Locate the cell with the specified text and output its (x, y) center coordinate. 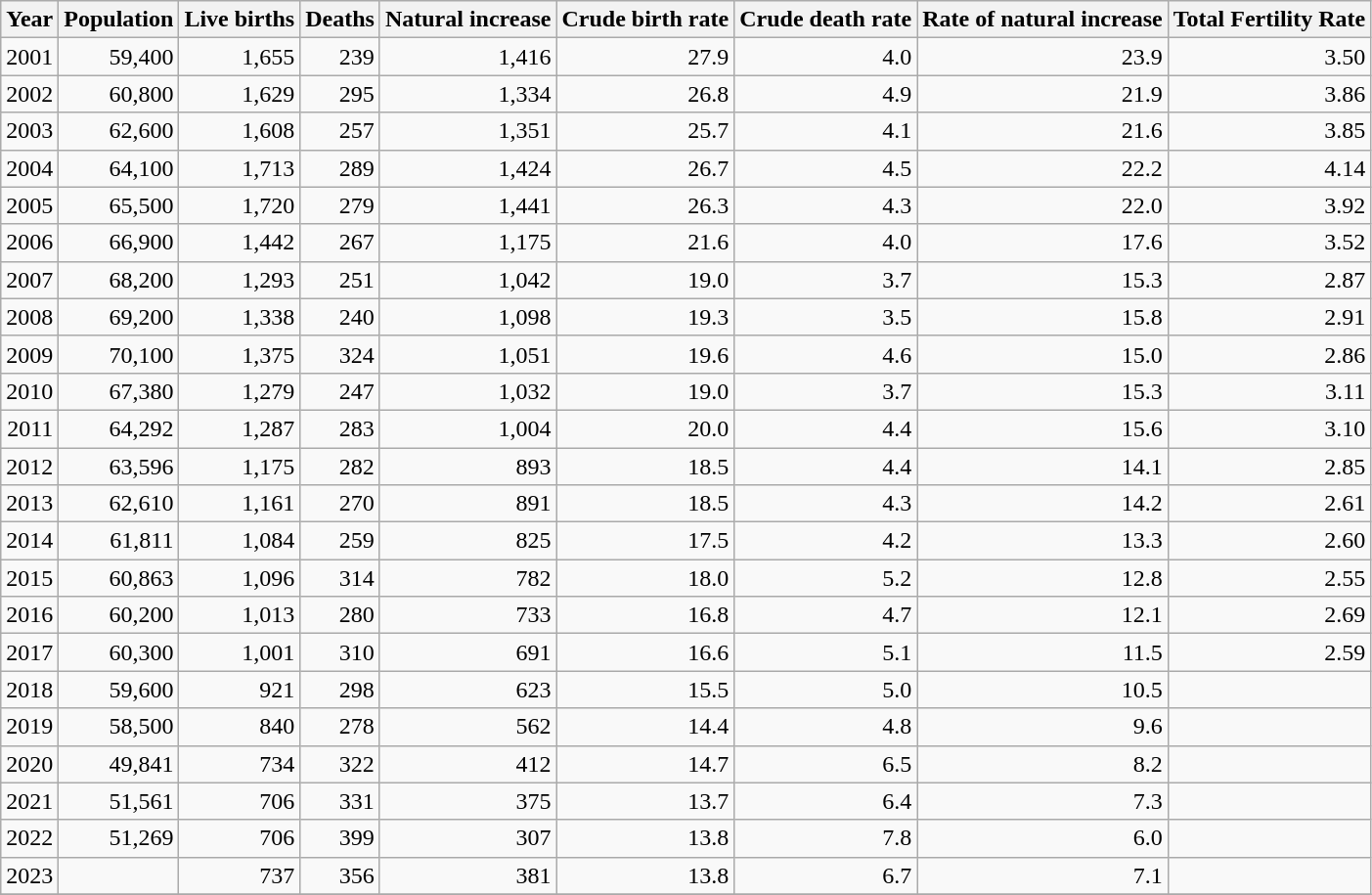
307 (467, 838)
1,004 (467, 428)
1,713 (240, 168)
2.55 (1269, 578)
2.86 (1269, 354)
239 (340, 57)
2010 (29, 391)
331 (340, 801)
278 (340, 727)
9.6 (1042, 727)
691 (467, 652)
270 (340, 504)
2020 (29, 764)
1,720 (240, 205)
623 (467, 690)
2003 (29, 131)
399 (340, 838)
4.1 (825, 131)
26.3 (645, 205)
11.5 (1042, 652)
60,200 (119, 615)
921 (240, 690)
1,629 (240, 94)
1,442 (240, 243)
64,292 (119, 428)
2006 (29, 243)
26.7 (645, 168)
1,441 (467, 205)
63,596 (119, 467)
240 (340, 317)
840 (240, 727)
283 (340, 428)
7.3 (1042, 801)
314 (340, 578)
3.50 (1269, 57)
2015 (29, 578)
7.8 (825, 838)
6.4 (825, 801)
2.91 (1269, 317)
1,334 (467, 94)
6.0 (1042, 838)
1,096 (240, 578)
60,800 (119, 94)
Deaths (340, 20)
2005 (29, 205)
891 (467, 504)
68,200 (119, 280)
2017 (29, 652)
59,600 (119, 690)
5.0 (825, 690)
62,610 (119, 504)
6.5 (825, 764)
1,416 (467, 57)
1,032 (467, 391)
Crude death rate (825, 20)
737 (240, 875)
15.0 (1042, 354)
16.6 (645, 652)
67,380 (119, 391)
257 (340, 131)
2014 (29, 541)
3.11 (1269, 391)
26.8 (645, 94)
66,900 (119, 243)
251 (340, 280)
1,655 (240, 57)
2.60 (1269, 541)
2019 (29, 727)
59,400 (119, 57)
8.2 (1042, 764)
289 (340, 168)
7.1 (1042, 875)
21.9 (1042, 94)
1,424 (467, 168)
279 (340, 205)
2002 (29, 94)
2008 (29, 317)
19.6 (645, 354)
733 (467, 615)
4.2 (825, 541)
5.2 (825, 578)
1,351 (467, 131)
310 (340, 652)
14.7 (645, 764)
4.9 (825, 94)
58,500 (119, 727)
2022 (29, 838)
5.1 (825, 652)
17.5 (645, 541)
1,042 (467, 280)
60,300 (119, 652)
1,051 (467, 354)
1,001 (240, 652)
70,100 (119, 354)
15.8 (1042, 317)
Crude birth rate (645, 20)
2009 (29, 354)
295 (340, 94)
4.7 (825, 615)
2.69 (1269, 615)
14.4 (645, 727)
15.5 (645, 690)
280 (340, 615)
27.9 (645, 57)
2001 (29, 57)
375 (467, 801)
16.8 (645, 615)
64,100 (119, 168)
1,084 (240, 541)
2018 (29, 690)
51,269 (119, 838)
3.52 (1269, 243)
10.5 (1042, 690)
19.3 (645, 317)
2016 (29, 615)
22.0 (1042, 205)
65,500 (119, 205)
825 (467, 541)
60,863 (119, 578)
14.2 (1042, 504)
259 (340, 541)
Rate of natural increase (1042, 20)
267 (340, 243)
381 (467, 875)
4.6 (825, 354)
4.8 (825, 727)
2013 (29, 504)
69,200 (119, 317)
Live births (240, 20)
782 (467, 578)
2.87 (1269, 280)
51,561 (119, 801)
12.8 (1042, 578)
23.9 (1042, 57)
12.1 (1042, 615)
2023 (29, 875)
1,375 (240, 354)
20.0 (645, 428)
3.92 (1269, 205)
893 (467, 467)
562 (467, 727)
3.10 (1269, 428)
1,608 (240, 131)
Population (119, 20)
282 (340, 467)
15.6 (1042, 428)
2.59 (1269, 652)
734 (240, 764)
49,841 (119, 764)
298 (340, 690)
Year (29, 20)
1,338 (240, 317)
2011 (29, 428)
Total Fertility Rate (1269, 20)
324 (340, 354)
3.85 (1269, 131)
247 (340, 391)
Natural increase (467, 20)
18.0 (645, 578)
61,811 (119, 541)
4.14 (1269, 168)
1,013 (240, 615)
2012 (29, 467)
322 (340, 764)
1,161 (240, 504)
2.85 (1269, 467)
25.7 (645, 131)
356 (340, 875)
6.7 (825, 875)
2004 (29, 168)
62,600 (119, 131)
13.7 (645, 801)
14.1 (1042, 467)
4.5 (825, 168)
3.86 (1269, 94)
2007 (29, 280)
13.3 (1042, 541)
1,098 (467, 317)
1,279 (240, 391)
22.2 (1042, 168)
2.61 (1269, 504)
3.5 (825, 317)
1,287 (240, 428)
1,293 (240, 280)
412 (467, 764)
17.6 (1042, 243)
2021 (29, 801)
